For the text-containing cell, return its midpoint in [X, Y] coordinate format. 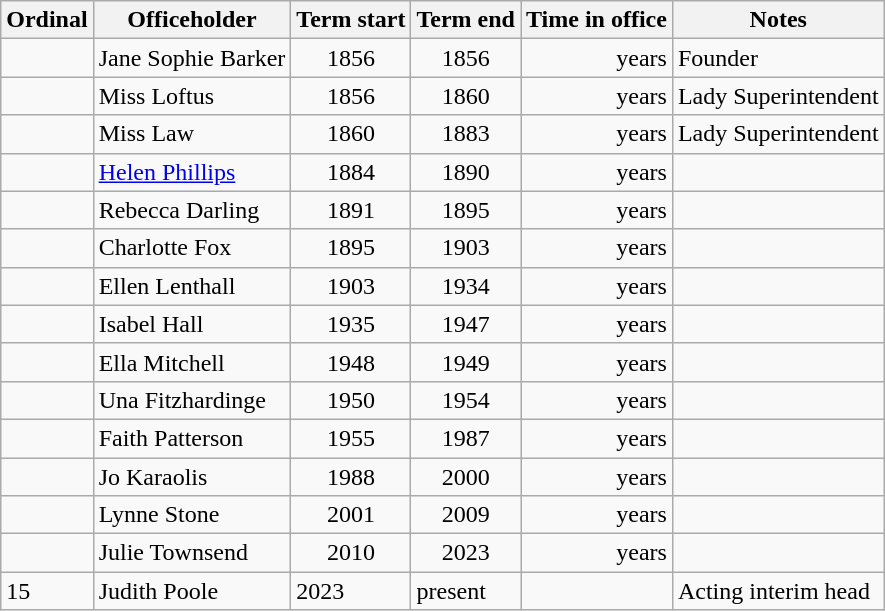
1949 [466, 362]
1948 [351, 362]
1954 [466, 400]
1890 [466, 172]
Miss Loftus [192, 96]
Officeholder [192, 20]
15 [47, 591]
Ellen Lenthall [192, 286]
Time in office [596, 20]
Jo Karaolis [192, 477]
Ella Mitchell [192, 362]
Rebecca Darling [192, 210]
Judith Poole [192, 591]
Charlotte Fox [192, 248]
Notes [778, 20]
1884 [351, 172]
Term end [466, 20]
2000 [466, 477]
Jane Sophie Barker [192, 58]
1950 [351, 400]
1935 [351, 324]
1934 [466, 286]
Una Fitzhardinge [192, 400]
1891 [351, 210]
Term start [351, 20]
Acting interim head [778, 591]
Ordinal [47, 20]
1947 [466, 324]
1955 [351, 438]
Lynne Stone [192, 515]
Miss Law [192, 134]
1988 [351, 477]
1883 [466, 134]
present [466, 591]
2010 [351, 553]
Isabel Hall [192, 324]
2001 [351, 515]
Julie Townsend [192, 553]
Helen Phillips [192, 172]
1987 [466, 438]
Faith Patterson [192, 438]
2009 [466, 515]
Founder [778, 58]
